Scan for the cell matching the given text and deliver its [X, Y] coordinate at center. 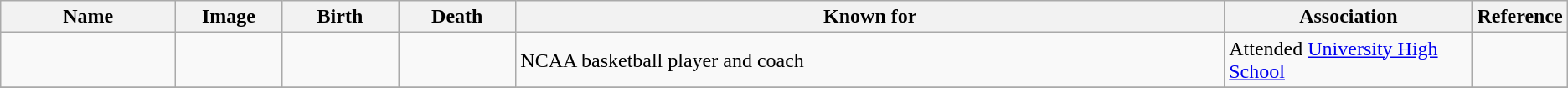
Birth [340, 17]
Image [230, 17]
Known for [870, 17]
Attended University High School [1349, 60]
Reference [1519, 17]
Death [457, 17]
NCAA basketball player and coach [870, 60]
Association [1349, 17]
Name [89, 17]
